Determine the [x, y] coordinate at the center of the cell enclosing the given text.  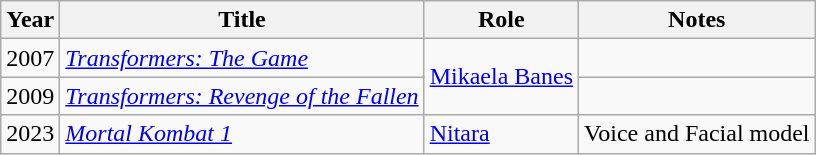
Role [501, 20]
2023 [30, 134]
Voice and Facial model [698, 134]
Mikaela Banes [501, 77]
Mortal Kombat 1 [242, 134]
Nitara [501, 134]
2009 [30, 96]
Notes [698, 20]
2007 [30, 58]
Transformers: Revenge of the Fallen [242, 96]
Transformers: The Game [242, 58]
Title [242, 20]
Year [30, 20]
